From the cell containing the given text, extract its center point as (x, y) coordinate. 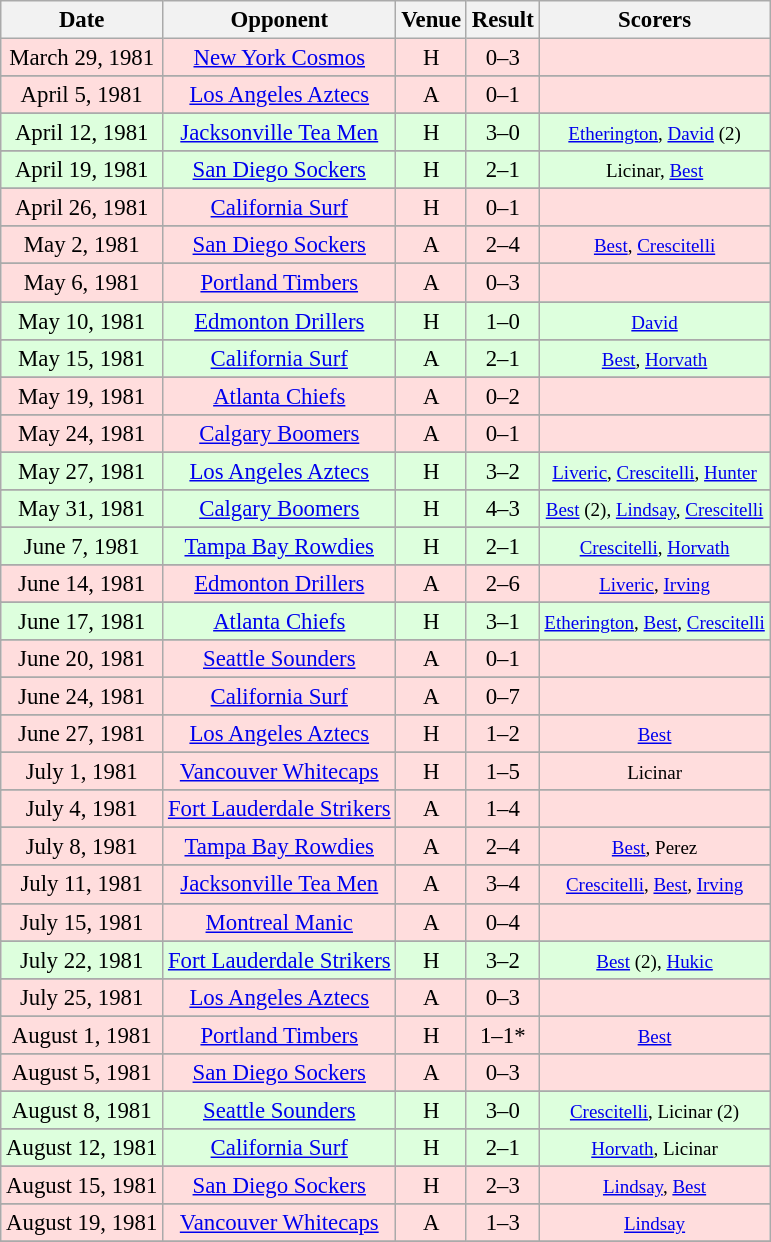
June 24, 1981 (82, 697)
Crescitelli, Horvath (654, 546)
0–7 (502, 697)
July 25, 1981 (82, 997)
April 5, 1981 (82, 95)
April 12, 1981 (82, 133)
Result (502, 20)
Etherington, Best, Crescitelli (654, 621)
May 15, 1981 (82, 358)
1–0 (502, 321)
1–2 (502, 734)
1–4 (502, 809)
3–4 (502, 885)
1–1* (502, 1035)
Liveric, Crescitelli, Hunter (654, 471)
Opponent (280, 20)
Venue (432, 20)
May 19, 1981 (82, 396)
July 8, 1981 (82, 847)
Best (2), Lindsay, Crescitelli (654, 509)
Licinar, Best (654, 170)
New York Cosmos (280, 58)
Horvath, Licinar (654, 1148)
June 14, 1981 (82, 584)
Lindsay, Best (654, 1185)
1–3 (502, 1223)
April 19, 1981 (82, 170)
0–4 (502, 922)
May 31, 1981 (82, 509)
August 1, 1981 (82, 1035)
Date (82, 20)
David (654, 321)
Crescitelli, Best, Irving (654, 885)
Licinar (654, 772)
August 19, 1981 (82, 1223)
June 20, 1981 (82, 659)
Best, Horvath (654, 358)
May 2, 1981 (82, 245)
May 10, 1981 (82, 321)
August 15, 1981 (82, 1185)
2–6 (502, 584)
June 7, 1981 (82, 546)
July 4, 1981 (82, 809)
Best, Crescitelli (654, 245)
4–3 (502, 509)
March 29, 1981 (82, 58)
April 26, 1981 (82, 208)
1–5 (502, 772)
June 17, 1981 (82, 621)
3–1 (502, 621)
May 24, 1981 (82, 433)
Best (2), Hukic (654, 960)
Scorers (654, 20)
August 5, 1981 (82, 1073)
Montreal Manic (280, 922)
Liveric, Irving (654, 584)
Lindsay (654, 1223)
Best, Perez (654, 847)
July 15, 1981 (82, 922)
June 27, 1981 (82, 734)
May 27, 1981 (82, 471)
Etherington, David (2) (654, 133)
July 11, 1981 (82, 885)
August 12, 1981 (82, 1148)
July 1, 1981 (82, 772)
0–2 (502, 396)
2–3 (502, 1185)
May 6, 1981 (82, 283)
Crescitelli, Licinar (2) (654, 1110)
July 22, 1981 (82, 960)
August 8, 1981 (82, 1110)
